Locate the cell with the specified text and output its (X, Y) center coordinate. 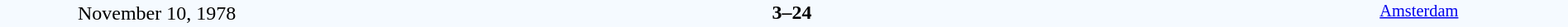
November 10, 1978 (157, 13)
3–24 (791, 12)
Amsterdam (1419, 13)
